Return the [x, y] coordinate for the center point of the cell that contains the specified text.  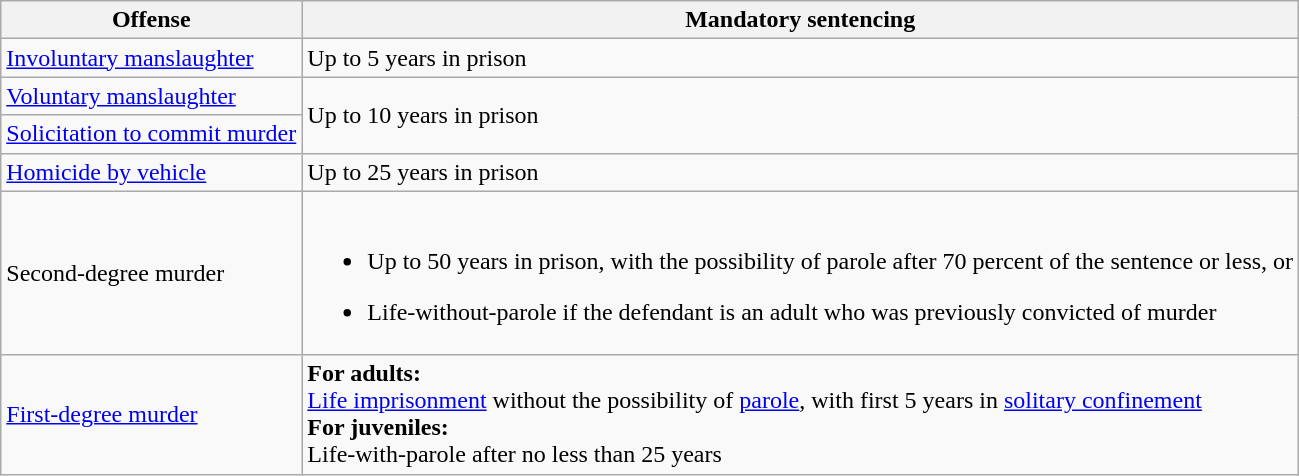
Involuntary manslaughter [152, 58]
Mandatory sentencing [800, 20]
Second-degree murder [152, 273]
Voluntary manslaughter [152, 96]
Solicitation to commit murder [152, 134]
Up to 5 years in prison [800, 58]
Offense [152, 20]
Up to 25 years in prison [800, 172]
Homicide by vehicle [152, 172]
First-degree murder [152, 414]
Up to 10 years in prison [800, 115]
